From the cell containing the given text, extract its center point as [X, Y] coordinate. 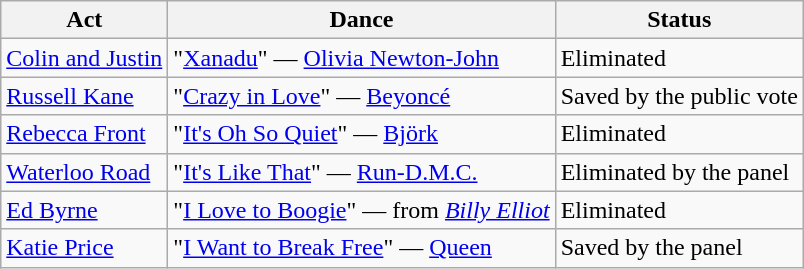
Russell Kane [84, 96]
"It's Like That" — Run-D.M.C. [362, 172]
Waterloo Road [84, 172]
Status [679, 20]
"I Want to Break Free" — Queen [362, 248]
Eliminated by the panel [679, 172]
Colin and Justin [84, 58]
"I Love to Boogie" — from Billy Elliot [362, 210]
Act [84, 20]
Katie Price [84, 248]
Saved by the public vote [679, 96]
"Crazy in Love" — Beyoncé [362, 96]
"Xanadu" — Olivia Newton-John [362, 58]
Saved by the panel [679, 248]
Ed Byrne [84, 210]
Dance [362, 20]
Rebecca Front [84, 134]
"It's Oh So Quiet" — Björk [362, 134]
